For the text-containing cell, return its midpoint in (X, Y) coordinate format. 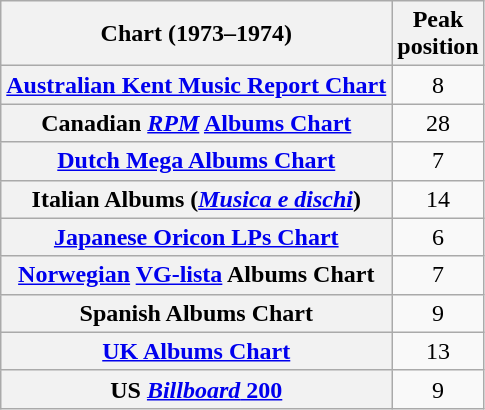
8 (438, 85)
Chart (1973–1974) (196, 34)
28 (438, 123)
Australian Kent Music Report Chart (196, 85)
Peakposition (438, 34)
Canadian RPM Albums Chart (196, 123)
US Billboard 200 (196, 389)
Japanese Oricon LPs Chart (196, 237)
Spanish Albums Chart (196, 313)
Norwegian VG-lista Albums Chart (196, 275)
Dutch Mega Albums Chart (196, 161)
UK Albums Chart (196, 351)
13 (438, 351)
14 (438, 199)
6 (438, 237)
Italian Albums (Musica e dischi) (196, 199)
